Provide the (X, Y) coordinate of the cell's center where the given text is located.  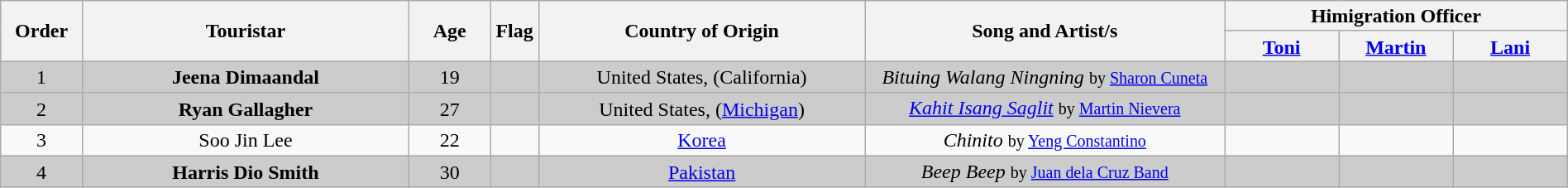
Ryan Gallagher (245, 108)
Jeena Dimaandal (245, 77)
Chinito by Yeng Constantino (1045, 140)
Soo Jin Lee (245, 140)
Order (41, 31)
Beep Beep by Juan dela Cruz Band (1045, 171)
Korea (701, 140)
Himigration Officer (1396, 17)
Martin (1396, 46)
Kahit Isang Saglit by Martin Nievera (1045, 108)
Toni (1281, 46)
Lani (1510, 46)
Touristar (245, 31)
4 (41, 171)
Song and Artist/s (1045, 31)
Harris Dio Smith (245, 171)
Age (450, 31)
Country of Origin (701, 31)
Pakistan (701, 171)
19 (450, 77)
United States, (Michigan) (701, 108)
2 (41, 108)
Flag (514, 31)
27 (450, 108)
United States, (California) (701, 77)
Bituing Walang Ningning by Sharon Cuneta (1045, 77)
3 (41, 140)
30 (450, 171)
22 (450, 140)
1 (41, 77)
